Find where the given text appears and provide that cell's center as (X, Y) coordinate. 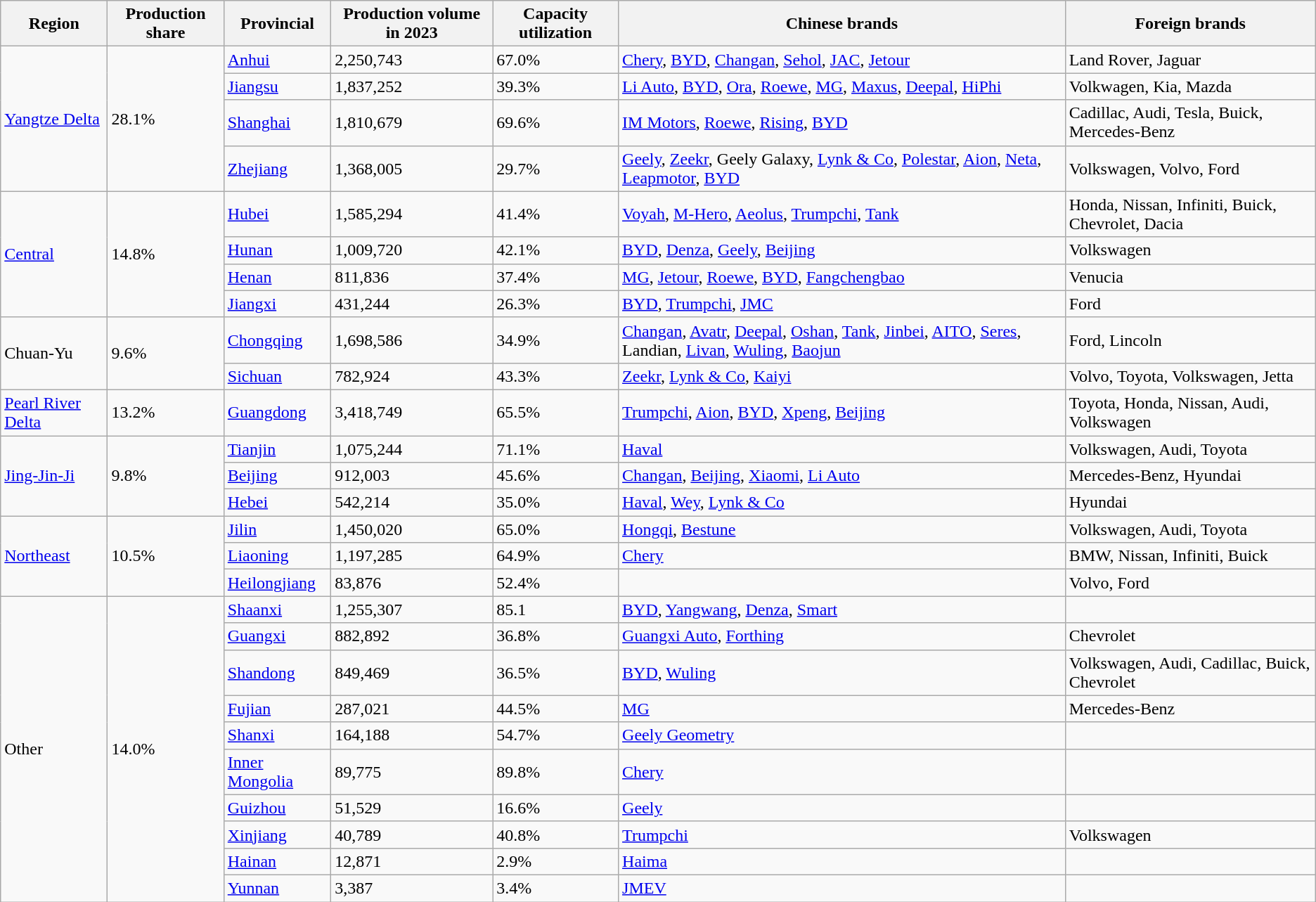
Hebei (277, 503)
431,244 (412, 304)
3.4% (555, 888)
Volvo, Ford (1190, 583)
Liaoning (277, 556)
Chery, BYD, Changan, Sehol, JAC, Jetour (842, 60)
1,450,020 (412, 529)
Trumpchi, Aion, BYD, Xpeng, Beijing (842, 412)
Volkswagen, Volvo, Ford (1190, 169)
85.1 (555, 610)
12,871 (412, 861)
42.1% (555, 250)
Ford (1190, 304)
37.4% (555, 277)
Chevrolet (1190, 636)
IM Motors, Roewe, Rising, BYD (842, 122)
Hunan (277, 250)
26.3% (555, 304)
Cadillac, Audi, Tesla, Buick, Mercedes-Benz (1190, 122)
164,188 (412, 735)
BYD, Denza, Geely, Beijing (842, 250)
64.9% (555, 556)
Geely (842, 808)
Capacity utilization (555, 24)
16.6% (555, 808)
Shanxi (277, 735)
65.0% (555, 529)
Hubei (277, 214)
Mercedes-Benz, Hyundai (1190, 476)
Geely, Zeekr, Geely Galaxy, Lynk & Co, Polestar, Aion, Neta, Leapmotor, BYD (842, 169)
Sichuan (277, 376)
Ford, Lincoln (1190, 340)
Tianjin (277, 449)
Central (54, 255)
1,810,679 (412, 122)
Heilongjiang (277, 583)
1,255,307 (412, 610)
1,368,005 (412, 169)
Inner Mongolia (277, 772)
Volkswagen, Audi, Cadillac, Buick, Chevrolet (1190, 672)
67.0% (555, 60)
BYD, Wuling (842, 672)
3,387 (412, 888)
Foreign brands (1190, 24)
Anhui (277, 60)
Honda, Nissan, Infiniti, Buick, Chevrolet, Dacia (1190, 214)
849,469 (412, 672)
40,789 (412, 835)
Toyota, Honda, Nissan, Audi, Volkswagen (1190, 412)
14.0% (166, 749)
Haval, Wey, Lynk & Co (842, 503)
36.5% (555, 672)
71.1% (555, 449)
Yunnan (277, 888)
Chuan-Yu (54, 353)
Other (54, 749)
Region (54, 24)
83,876 (412, 583)
Jiangxi (277, 304)
34.9% (555, 340)
Mercedes-Benz (1190, 709)
Chongqing (277, 340)
29.7% (555, 169)
65.5% (555, 412)
9.8% (166, 476)
1,698,586 (412, 340)
Production volume in 2023 (412, 24)
Fujian (277, 709)
Chinese brands (842, 24)
69.6% (555, 122)
45.6% (555, 476)
811,836 (412, 277)
Provincial (277, 24)
Beijing (277, 476)
89.8% (555, 772)
Trumpchi (842, 835)
41.4% (555, 214)
MG, Jetour, Roewe, BYD, Fangchengbao (842, 277)
Northeast (54, 556)
9.6% (166, 353)
JMEV (842, 888)
Shandong (277, 672)
43.3% (555, 376)
Jiangsu (277, 86)
Pearl River Delta (54, 412)
1,585,294 (412, 214)
Shanghai (277, 122)
Hainan (277, 861)
912,003 (412, 476)
2,250,743 (412, 60)
Hyundai (1190, 503)
Guangdong (277, 412)
Henan (277, 277)
MG (842, 709)
BYD, Yangwang, Denza, Smart (842, 610)
3,418,749 (412, 412)
287,021 (412, 709)
542,214 (412, 503)
Guangxi Auto, Forthing (842, 636)
Venucia (1190, 277)
1,009,720 (412, 250)
44.5% (555, 709)
10.5% (166, 556)
Volkwagen, Kia, Mazda (1190, 86)
Changan, Beijing, Xiaomi, Li Auto (842, 476)
Voyah, M-Hero, Aeolus, Trumpchi, Tank (842, 214)
782,924 (412, 376)
Guangxi (277, 636)
1,075,244 (412, 449)
BMW, Nissan, Infiniti, Buick (1190, 556)
2.9% (555, 861)
Volvo, Toyota, Volkswagen, Jetta (1190, 376)
Li Auto, BYD, Ora, Roewe, MG, Maxus, Deepal, HiPhi (842, 86)
Guizhou (277, 808)
40.8% (555, 835)
Haval (842, 449)
Land Rover, Jaguar (1190, 60)
14.8% (166, 255)
1,837,252 (412, 86)
Yangtze Delta (54, 119)
Geely Geometry (842, 735)
882,892 (412, 636)
Jilin (277, 529)
Shaanxi (277, 610)
39.3% (555, 86)
35.0% (555, 503)
Production share (166, 24)
89,775 (412, 772)
Xinjiang (277, 835)
13.2% (166, 412)
BYD, Trumpchi, JMC (842, 304)
52.4% (555, 583)
Jing-Jin-Ji (54, 476)
28.1% (166, 119)
Zeekr, Lynk & Co, Kaiyi (842, 376)
Hongqi, Bestune (842, 529)
54.7% (555, 735)
36.8% (555, 636)
1,197,285 (412, 556)
51,529 (412, 808)
Zhejiang (277, 169)
Changan, Avatr, Deepal, Oshan, Tank, Jinbei, AITO, Seres, Landian, Livan, Wuling, Baojun (842, 340)
Haima (842, 861)
